Find where the given text appears and provide that cell's center as (x, y) coordinate. 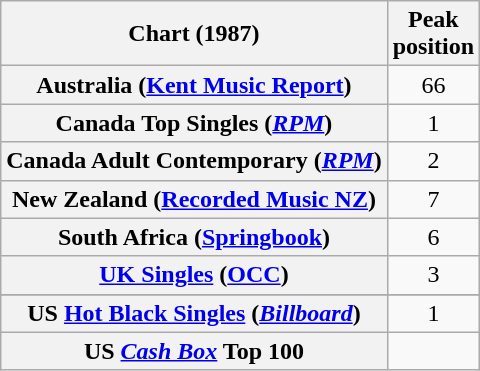
Canada Adult Contemporary (RPM) (194, 161)
Peakposition (433, 34)
2 (433, 161)
7 (433, 199)
South Africa (Springbook) (194, 237)
66 (433, 85)
6 (433, 237)
US Cash Box Top 100 (194, 351)
UK Singles (OCC) (194, 275)
Chart (1987) (194, 34)
US Hot Black Singles (Billboard) (194, 313)
Australia (Kent Music Report) (194, 85)
Canada Top Singles (RPM) (194, 123)
3 (433, 275)
New Zealand (Recorded Music NZ) (194, 199)
